Detect which cell encompasses the target text, then output its [X, Y] center coordinate. 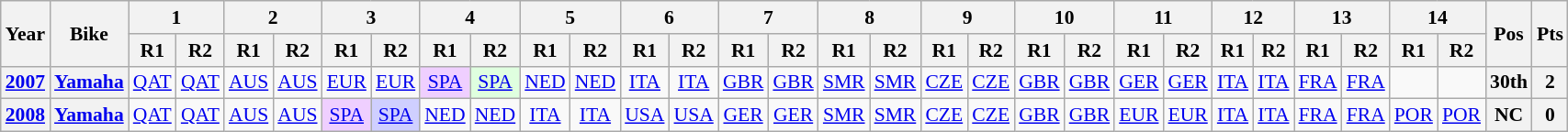
Year [26, 33]
10 [1064, 17]
Bike [89, 33]
Pts [1551, 33]
13 [1342, 17]
12 [1253, 17]
NC [1508, 115]
2008 [26, 115]
14 [1438, 17]
11 [1163, 17]
3 [371, 17]
9 [967, 17]
7 [768, 17]
4 [470, 17]
5 [570, 17]
0 [1551, 115]
8 [869, 17]
2007 [26, 82]
Pos [1508, 33]
6 [669, 17]
1 [176, 17]
30th [1508, 82]
